Identify which cell holds the provided text, then report its [X, Y] central coordinate. 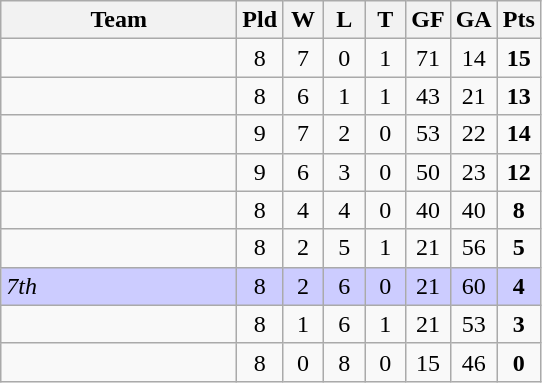
L [344, 20]
7th [119, 286]
50 [428, 172]
Pts [518, 20]
22 [474, 134]
GA [474, 20]
Pld [260, 20]
60 [474, 286]
T [386, 20]
46 [474, 362]
56 [474, 248]
43 [428, 96]
12 [518, 172]
71 [428, 58]
W [304, 20]
Team [119, 20]
13 [518, 96]
GF [428, 20]
23 [474, 172]
